From the cell containing the given text, extract its center point as (x, y) coordinate. 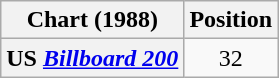
Chart (1988) (92, 20)
Position (231, 20)
32 (231, 58)
US Billboard 200 (92, 58)
